Identify which cell holds the provided text, then report its [X, Y] central coordinate. 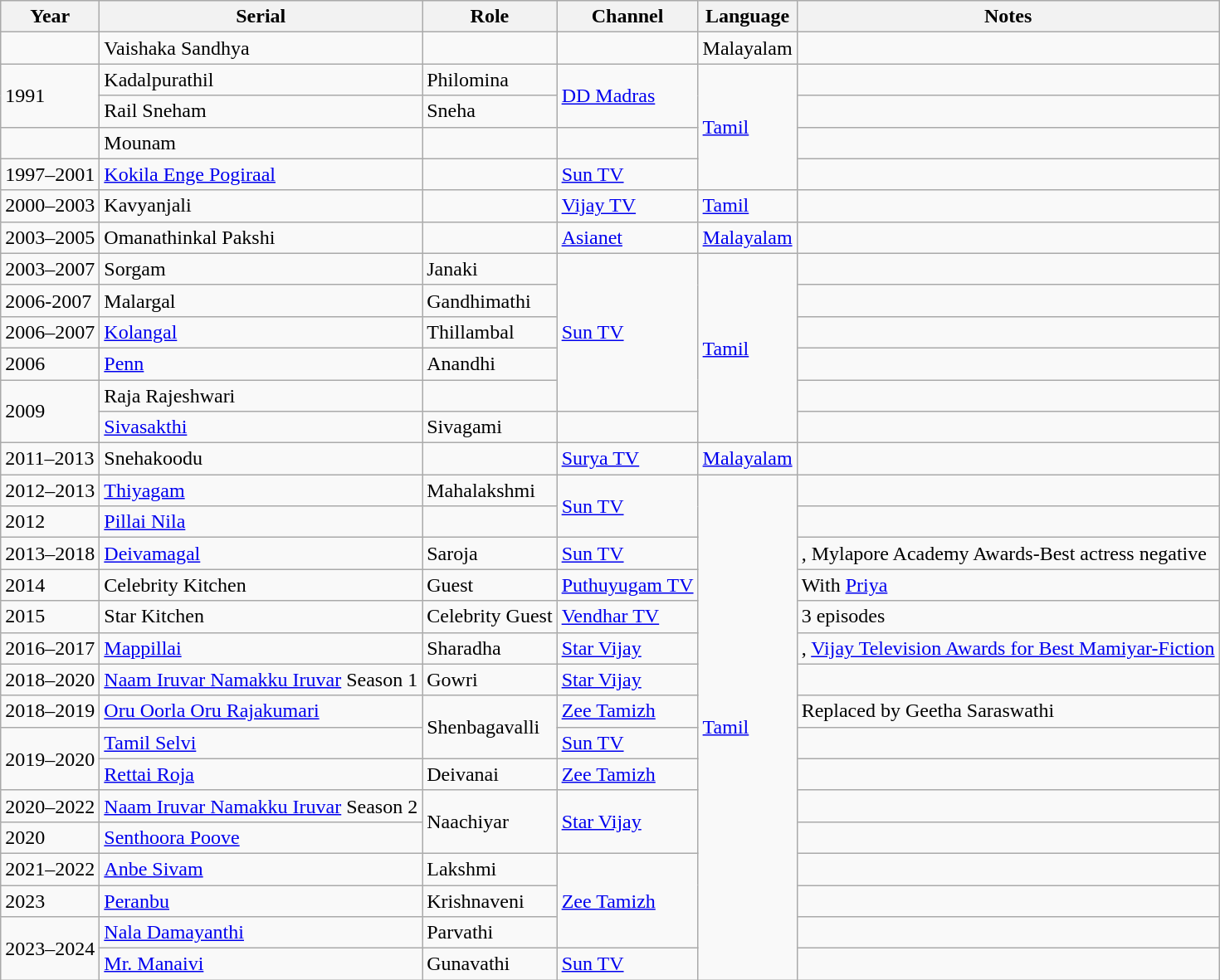
Janaki [490, 269]
DD Madras [627, 95]
2020–2022 [50, 806]
Naam Iruvar Namakku Iruvar Season 2 [261, 806]
Mappillai [261, 648]
Shenbagavalli [490, 727]
Anandhi [490, 363]
Peranbu [261, 900]
Sorgam [261, 269]
Language [747, 17]
Sivagami [490, 427]
Guest [490, 585]
2016–2017 [50, 648]
2006 [50, 363]
2009 [50, 412]
Lakshmi [490, 869]
2013–2018 [50, 553]
Senthoora Poove [261, 837]
2014 [50, 585]
2015 [50, 617]
Mahalakshmi [490, 490]
Kadalpurathil [261, 80]
Naachiyar [490, 822]
Puthuyugam TV [627, 585]
Sneha [490, 111]
Surya TV [627, 459]
2018–2019 [50, 711]
1997–2001 [50, 174]
Gunavathi [490, 964]
1991 [50, 95]
Saroja [490, 553]
Celebrity Guest [490, 617]
Deivamagal [261, 553]
Sivasakthi [261, 427]
Asianet [627, 237]
2006–2007 [50, 332]
Penn [261, 363]
Notes [1008, 17]
Kavyanjali [261, 206]
Channel [627, 17]
Vijay TV [627, 206]
Parvathi [490, 933]
Mounam [261, 143]
Gowri [490, 680]
Deivanai [490, 774]
Snehakoodu [261, 459]
Tamil Selvi [261, 743]
, Vijay Television Awards for Best Mamiyar-Fiction [1008, 648]
Vaishaka Sandhya [261, 48]
Pillai Nila [261, 522]
Oru Oorla Oru Rajakumari [261, 711]
Naam Iruvar Namakku Iruvar Season 1 [261, 680]
2012 [50, 522]
2023 [50, 900]
2023–2024 [50, 948]
Rail Sneham [261, 111]
With Priya [1008, 585]
Serial [261, 17]
2020 [50, 837]
Rettai Roja [261, 774]
Year [50, 17]
Thillambal [490, 332]
3 episodes [1008, 617]
2003–2005 [50, 237]
2000–2003 [50, 206]
Celebrity Kitchen [261, 585]
Malargal [261, 300]
2011–2013 [50, 459]
Philomina [490, 80]
Thiyagam [261, 490]
Gandhimathi [490, 300]
2006-2007 [50, 300]
Role [490, 17]
Mr. Manaivi [261, 964]
2018–2020 [50, 680]
Kolangal [261, 332]
Vendhar TV [627, 617]
2012–2013 [50, 490]
Sharadha [490, 648]
Replaced by Geetha Saraswathi [1008, 711]
2019–2020 [50, 758]
2021–2022 [50, 869]
Krishnaveni [490, 900]
Kokila Enge Pogiraal [261, 174]
Omanathinkal Pakshi [261, 237]
2003–2007 [50, 269]
, Mylapore Academy Awards-Best actress negative [1008, 553]
Star Kitchen [261, 617]
Raja Rajeshwari [261, 396]
Anbe Sivam [261, 869]
Nala Damayanthi [261, 933]
